Extract the [x, y] coordinate from the center of the cell holding the provided text.  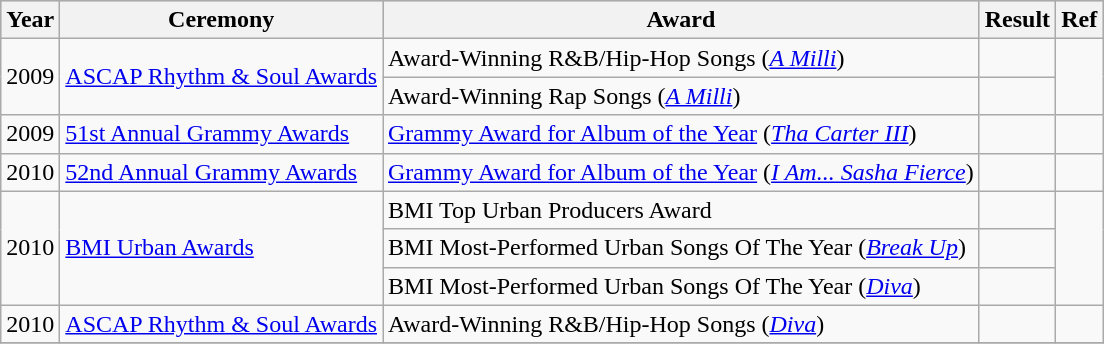
BMI Most-Performed Urban Songs Of The Year (Diva) [680, 286]
Ceremony [222, 20]
Result [1017, 20]
52nd Annual Grammy Awards [222, 172]
Grammy Award for Album of the Year (I Am... Sasha Fierce) [680, 172]
Grammy Award for Album of the Year (Tha Carter III) [680, 134]
Award [680, 20]
Award-Winning R&B/Hip-Hop Songs (A Milli) [680, 58]
Award-Winning Rap Songs (A Milli) [680, 96]
Ref [1080, 20]
51st Annual Grammy Awards [222, 134]
Award-Winning R&B/Hip-Hop Songs (Diva) [680, 324]
BMI Urban Awards [222, 248]
BMI Most-Performed Urban Songs Of The Year (Break Up) [680, 248]
BMI Top Urban Producers Award [680, 210]
Year [30, 20]
